Locate the cell with the specified text and output its (x, y) center coordinate. 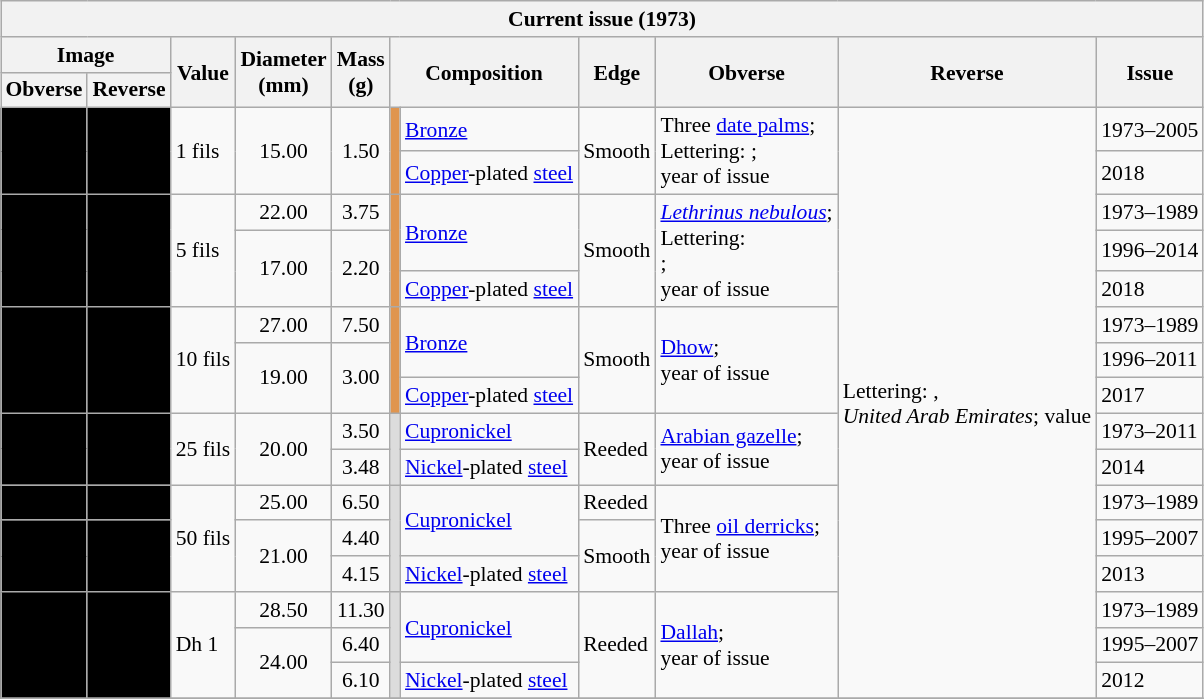
Dallah;year of issue (746, 644)
19.00 (283, 378)
2012 (1150, 681)
Three oil derricks;year of issue (746, 538)
3.00 (361, 378)
1996–2011 (1150, 360)
1973–2011 (1150, 431)
Value (204, 72)
10 fils (204, 360)
50 fils (204, 538)
7.50 (361, 324)
4.40 (361, 538)
1973–2005 (1150, 130)
22.00 (283, 212)
Lethrinus nebulous;Lettering:;year of issue (746, 250)
24.00 (283, 662)
Edge (616, 72)
15.00 (283, 152)
17.00 (283, 268)
Three date palms;Lettering: ;year of issue (746, 152)
Lettering: ,United Arab Emirates; value (968, 404)
6.50 (361, 502)
6.40 (361, 645)
Composition (484, 72)
3.75 (361, 212)
Dhow;year of issue (746, 360)
Diameter(mm) (283, 72)
25.00 (283, 502)
21.00 (283, 556)
Arabian gazelle;year of issue (746, 448)
3.48 (361, 467)
Dh 1 (204, 644)
25 fils (204, 448)
2017 (1150, 396)
2014 (1150, 467)
Mass(g) (361, 72)
20.00 (283, 448)
4.15 (361, 574)
Issue (1150, 72)
Image (85, 54)
1996–2014 (1150, 250)
1.50 (361, 152)
2013 (1150, 574)
6.10 (361, 681)
3.50 (361, 431)
11.30 (361, 609)
1 fils (204, 152)
Current issue (1973) (602, 19)
2.20 (361, 268)
27.00 (283, 324)
28.50 (283, 609)
5 fils (204, 250)
